Provide the (X, Y) coordinate of the cell's center where the given text is located.  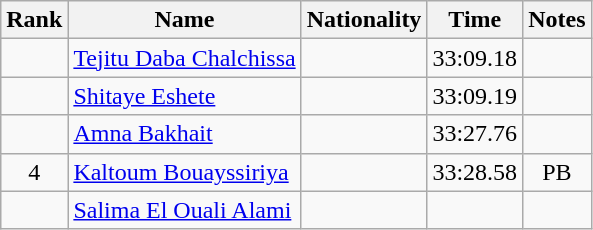
Time (475, 20)
33:09.19 (475, 96)
33:27.76 (475, 134)
Rank (34, 20)
33:28.58 (475, 172)
Notes (557, 20)
33:09.18 (475, 58)
Amna Bakhait (184, 134)
4 (34, 172)
Tejitu Daba Chalchissa (184, 58)
Nationality (364, 20)
Name (184, 20)
Shitaye Eshete (184, 96)
Kaltoum Bouayssiriya (184, 172)
Salima El Ouali Alami (184, 210)
PB (557, 172)
